Capture the cell that displays the provided text and extract its (x, y) central coordinate. 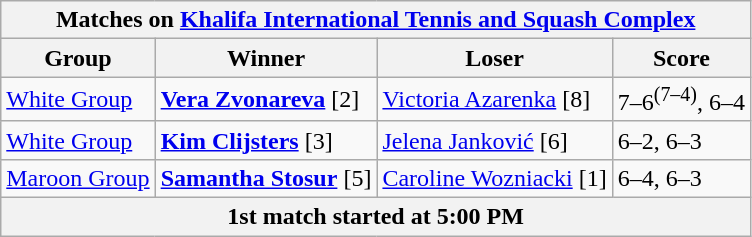
Winner (266, 58)
1st match started at 5:00 PM (376, 217)
Jelena Janković [6] (494, 140)
Vera Zvonareva [2] (266, 100)
Samantha Stosur [5] (266, 178)
Matches on Khalifa International Tennis and Squash Complex (376, 20)
Kim Clijsters [3] (266, 140)
Victoria Azarenka [8] (494, 100)
Maroon Group (78, 178)
Score (681, 58)
Group (78, 58)
Loser (494, 58)
7–6(7–4), 6–4 (681, 100)
6–2, 6–3 (681, 140)
6–4, 6–3 (681, 178)
Caroline Wozniacki [1] (494, 178)
